Search for the cell housing the specified text and yield its [X, Y] center coordinate. 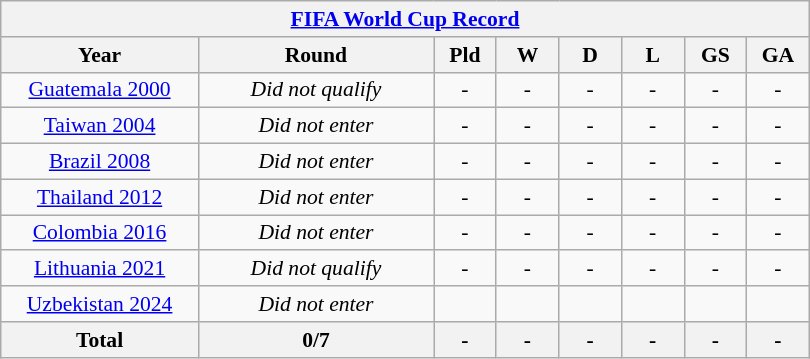
D [590, 55]
Pld [466, 55]
FIFA World Cup Record [405, 19]
W [528, 55]
GA [778, 55]
Lithuania 2021 [100, 269]
Total [100, 340]
Taiwan 2004 [100, 126]
Guatemala 2000 [100, 90]
Year [100, 55]
L [652, 55]
0/7 [316, 340]
Thailand 2012 [100, 197]
Colombia 2016 [100, 233]
Brazil 2008 [100, 162]
Uzbekistan 2024 [100, 304]
GS [716, 55]
Round [316, 55]
